Return the (x, y) coordinate for the center point of the cell that contains the specified text.  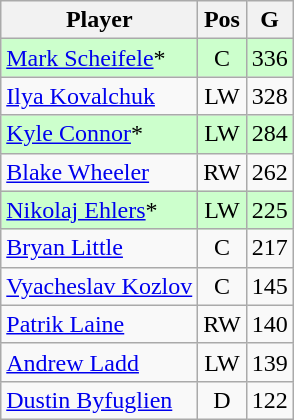
225 (270, 210)
145 (270, 286)
217 (270, 248)
Dustin Byfuglien (100, 400)
328 (270, 96)
Blake Wheeler (100, 172)
Patrik Laine (100, 324)
Ilya Kovalchuk (100, 96)
139 (270, 362)
262 (270, 172)
Vyacheslav Kozlov (100, 286)
122 (270, 400)
Pos (222, 20)
284 (270, 134)
140 (270, 324)
Kyle Connor* (100, 134)
336 (270, 58)
D (222, 400)
Nikolaj Ehlers* (100, 210)
Andrew Ladd (100, 362)
Mark Scheifele* (100, 58)
Bryan Little (100, 248)
G (270, 20)
Player (100, 20)
